Extract the [X, Y] coordinate from the center of the cell holding the provided text.  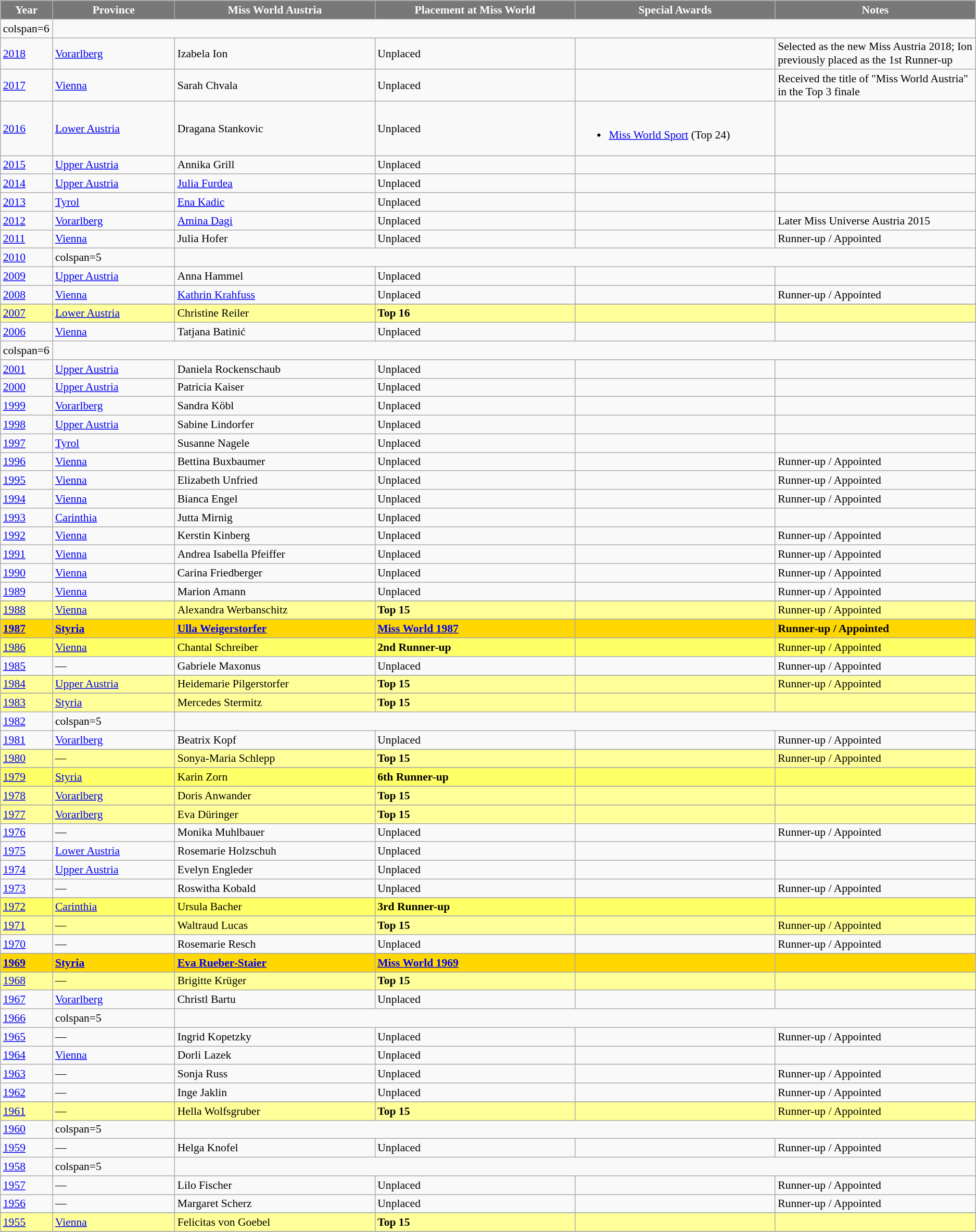
2nd Runner-up [475, 647]
Kathrin Krahfuss [275, 295]
Miss World 1987 [475, 629]
Kerstin Kinberg [275, 536]
Inge Jaklin [275, 1092]
Heidemarie Pilgerstorfer [275, 684]
1969 [27, 963]
Miss World 1969 [475, 963]
1961 [27, 1111]
1970 [27, 944]
Ena Kadic [275, 202]
Susanne Nagele [275, 443]
1981 [27, 740]
1985 [27, 666]
2017 [27, 85]
Sabine Lindorfer [275, 425]
Gabriele Maxonus [275, 666]
3rd Runner-up [475, 907]
1965 [27, 1037]
1967 [27, 1000]
1987 [27, 629]
Ingrid Kopetzky [275, 1037]
Waltraud Lucas [275, 926]
1958 [27, 1167]
Amina Dagi [275, 221]
1999 [27, 406]
1993 [27, 518]
Christl Bartu [275, 1000]
Eva Düringer [275, 814]
Elizabeth Unfried [275, 481]
1962 [27, 1092]
Hella Wolfsgruber [275, 1111]
2011 [27, 239]
Sonya-Maria Schlepp [275, 759]
1959 [27, 1148]
1956 [27, 1204]
Sarah Chvala [275, 85]
Annika Grill [275, 165]
1997 [27, 443]
Top 16 [475, 313]
Julia Furdea [275, 184]
2013 [27, 202]
1998 [27, 425]
1957 [27, 1185]
2012 [27, 221]
Brigitte Krüger [275, 981]
Bettina Buxbaumer [275, 462]
Selected as the new Miss Austria 2018; Ion previously placed as the 1st Runner-up [876, 53]
Year [27, 10]
Roswitha Kobald [275, 888]
Mercedes Stermitz [275, 703]
1984 [27, 684]
Monika Muhlbauer [275, 833]
1983 [27, 703]
1996 [27, 462]
2007 [27, 313]
Patricia Kaiser [275, 387]
2010 [27, 258]
Dragana Stankovic [275, 129]
Andrea Isabella Pfeiffer [275, 555]
Lilo Fischer [275, 1185]
1978 [27, 796]
1994 [27, 499]
Rosemarie Resch [275, 944]
2014 [27, 184]
1977 [27, 814]
Carina Friedberger [275, 573]
Received the title of "Miss World Austria" in the Top 3 finale [876, 85]
1975 [27, 851]
2001 [27, 369]
2000 [27, 387]
Placement at Miss World [475, 10]
1974 [27, 870]
1973 [27, 888]
Beatrix Kopf [275, 740]
Sonja Russ [275, 1074]
2006 [27, 332]
Eva Rueber-Staier [275, 963]
Later Miss Universe Austria 2015 [876, 221]
Alexandra Werbanschitz [275, 610]
Ursula Bacher [275, 907]
2018 [27, 53]
Christine Reiler [275, 313]
Chantal Schreiber [275, 647]
2016 [27, 129]
1976 [27, 833]
1990 [27, 573]
6th Runner-up [475, 777]
1989 [27, 592]
Ulla Weigerstorfer [275, 629]
Felicitas von Goebel [275, 1223]
Miss World Sport (Top 24) [675, 129]
Dorli Lazek [275, 1055]
1964 [27, 1055]
Notes [876, 10]
1968 [27, 981]
Marion Amann [275, 592]
1995 [27, 481]
Helga Knofel [275, 1148]
Special Awards [675, 10]
1963 [27, 1074]
Tatjana Batinić [275, 332]
Julia Hofer [275, 239]
Daniela Rockenschaub [275, 369]
Izabela Ion [275, 53]
Jutta Mirnig [275, 518]
Anna Hammel [275, 276]
1960 [27, 1129]
Province [113, 10]
Doris Anwander [275, 796]
1971 [27, 926]
2009 [27, 276]
1966 [27, 1019]
2015 [27, 165]
Karin Zorn [275, 777]
1988 [27, 610]
Rosemarie Holzschuh [275, 851]
1979 [27, 777]
1982 [27, 722]
1991 [27, 555]
1986 [27, 647]
Miss World Austria [275, 10]
Margaret Scherz [275, 1204]
Evelyn Engleder [275, 870]
Sandra Köbl [275, 406]
1955 [27, 1223]
1980 [27, 759]
1972 [27, 907]
2008 [27, 295]
1992 [27, 536]
Bianca Engel [275, 499]
